Locate the cell with the specified text and output its [X, Y] center coordinate. 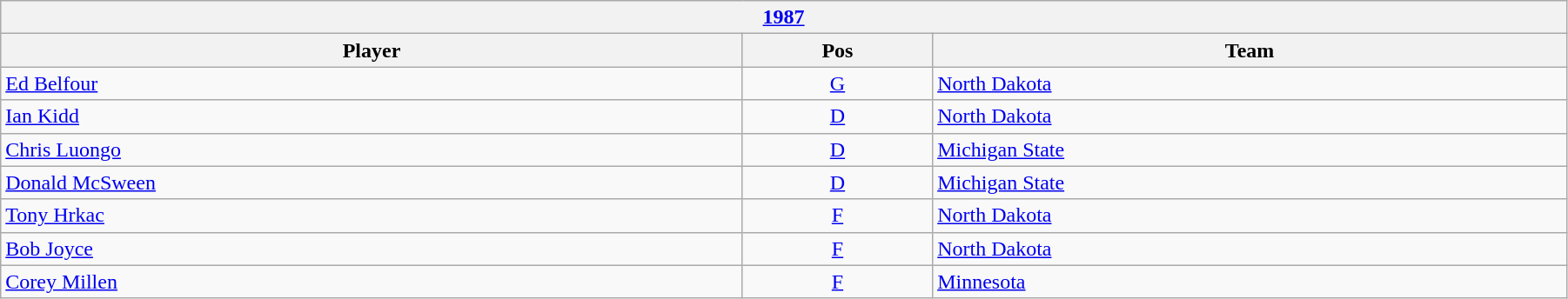
Ed Belfour [372, 83]
Chris Luongo [372, 149]
Tony Hrkac [372, 216]
Corey Millen [372, 282]
Team [1250, 50]
1987 [784, 17]
Ian Kidd [372, 116]
G [837, 83]
Bob Joyce [372, 249]
Minnesota [1250, 282]
Player [372, 50]
Donald McSween [372, 183]
Pos [837, 50]
